From the cell containing the given text, extract its center point as (x, y) coordinate. 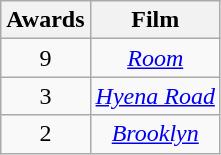
Film (155, 20)
3 (46, 96)
Awards (46, 20)
Room (155, 58)
9 (46, 58)
Brooklyn (155, 134)
2 (46, 134)
Hyena Road (155, 96)
